Determine the (x, y) coordinate at the center of the cell enclosing the given text.  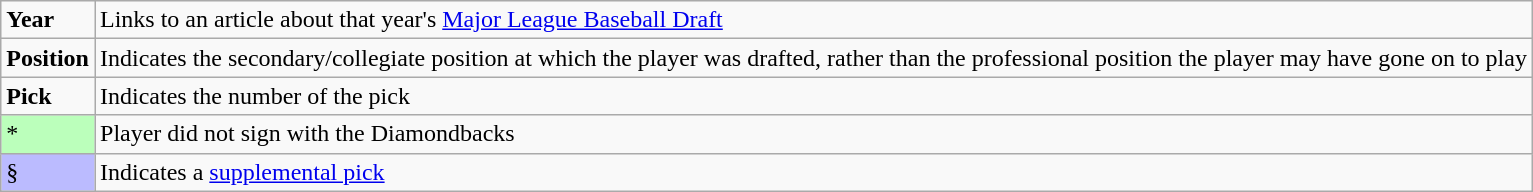
Links to an article about that year's Major League Baseball Draft (813, 20)
* (48, 134)
Indicates the number of the pick (813, 96)
Indicates a supplemental pick (813, 172)
Player did not sign with the Diamondbacks (813, 134)
Year (48, 20)
Pick (48, 96)
§ (48, 172)
Position (48, 58)
